From the cell containing the given text, extract its center point as [x, y] coordinate. 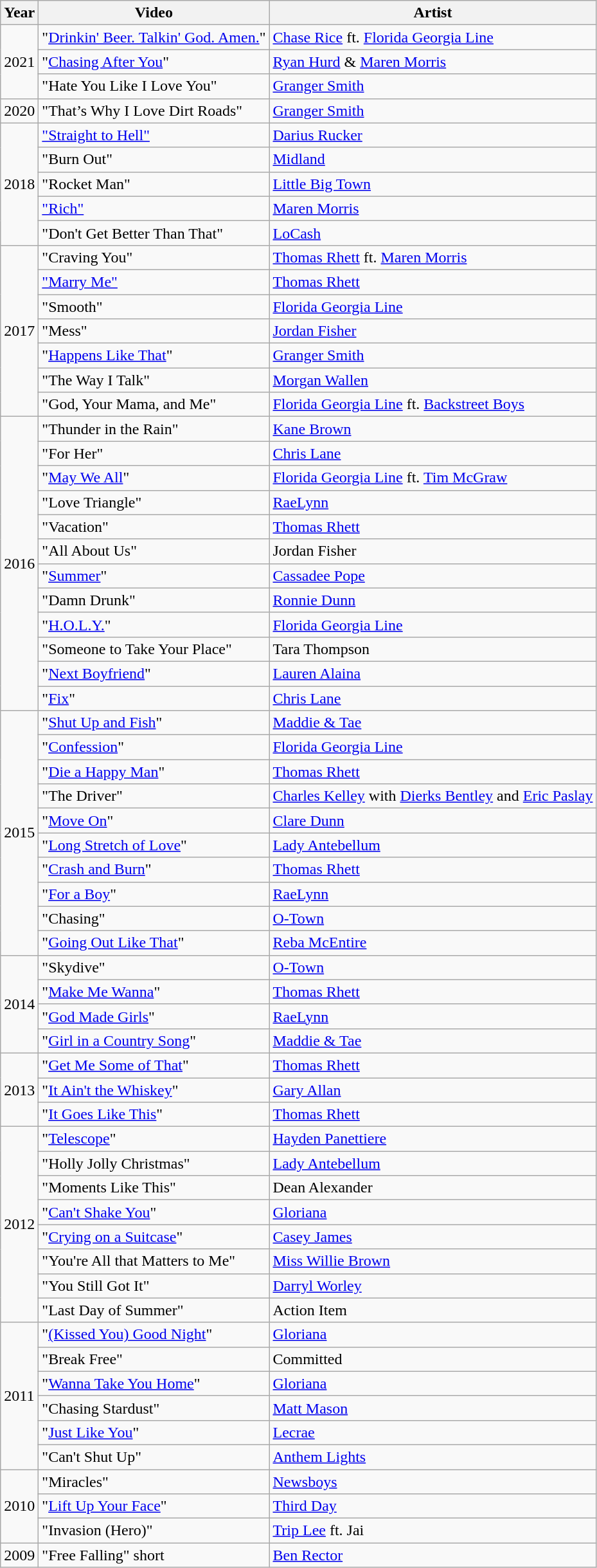
2011 [19, 1396]
"Die a Happy Man" [154, 772]
"For a Boy" [154, 894]
Trip Lee ft. Jai [433, 1531]
"It Ain't the Whiskey" [154, 1090]
"Chasing" [154, 918]
"You Still Got It" [154, 1286]
"Get Me Some of That" [154, 1065]
Miss Willie Brown [433, 1261]
"Hate You Like I Love You" [154, 86]
"Shut Up and Fish" [154, 723]
"Skydive" [154, 967]
2010 [19, 1506]
"Miracles" [154, 1481]
Ben Rector [433, 1555]
"Telescope" [154, 1139]
"Summer" [154, 576]
LoCash [433, 233]
Action Item [433, 1310]
Newsboys [433, 1481]
"Love Triangle" [154, 502]
Anthem Lights [433, 1457]
"For Her" [154, 453]
Midland [433, 160]
"Burn Out" [154, 160]
Little Big Town [433, 184]
"Free Falling" short [154, 1555]
"Crash and Burn" [154, 870]
Thomas Rhett ft. Maren Morris [433, 257]
"That’s Why I Love Dirt Roads" [154, 111]
2021 [19, 62]
Darius Rucker [433, 135]
"Girl in a Country Song" [154, 1041]
Dean Alexander [433, 1188]
"Can't Shake You" [154, 1212]
"Smooth" [154, 307]
"Don't Get Better Than That" [154, 233]
2012 [19, 1225]
Video [154, 13]
"Wanna Take You Home" [154, 1383]
"May We All" [154, 478]
"Lift Up Your Face" [154, 1506]
Florida Georgia Line ft. Backstreet Boys [433, 405]
"Drinkin' Beer. Talkin' God. Amen." [154, 37]
"Vacation" [154, 527]
"Rich" [154, 208]
2017 [19, 331]
"Make Me Wanna" [154, 992]
"Mess" [154, 331]
Gary Allan [433, 1090]
Reba McEntire [433, 943]
Darryl Worley [433, 1286]
Chase Rice ft. Florida Georgia Line [433, 37]
Morgan Wallen [433, 380]
Third Day [433, 1506]
2018 [19, 184]
Ryan Hurd & Maren Morris [433, 62]
Committed [433, 1359]
"Next Boyfriend" [154, 673]
2015 [19, 834]
Year [19, 13]
"Crying on a Suitcase" [154, 1237]
"Damn Drunk" [154, 600]
"Moments Like This" [154, 1188]
"Straight to Hell" [154, 135]
Cassadee Pope [433, 576]
"Craving You" [154, 257]
Matt Mason [433, 1408]
"Just Like You" [154, 1432]
2009 [19, 1555]
Casey James [433, 1237]
"The Way I Talk" [154, 380]
Hayden Panettiere [433, 1139]
"Confession" [154, 747]
"Can't Shut Up" [154, 1457]
"Someone to Take Your Place" [154, 649]
"Holly Jolly Christmas" [154, 1163]
Clare Dunn [433, 821]
"God Made Girls" [154, 1016]
"Chasing After You" [154, 62]
"Break Free" [154, 1359]
"The Driver" [154, 796]
2013 [19, 1089]
2014 [19, 1004]
Lauren Alaina [433, 673]
"(Kissed You) Good Night" [154, 1335]
"Chasing Stardust" [154, 1408]
"Invasion (Hero)" [154, 1531]
"God, Your Mama, and Me" [154, 405]
Lecrae [433, 1432]
Charles Kelley with Dierks Bentley and Eric Paslay [433, 796]
"All About Us" [154, 551]
Florida Georgia Line ft. Tim McGraw [433, 478]
"You're All that Matters to Me" [154, 1261]
"H.O.L.Y." [154, 624]
2016 [19, 563]
2020 [19, 111]
"Long Stretch of Love" [154, 845]
"Thunder in the Rain" [154, 429]
"Last Day of Summer" [154, 1310]
"Move On" [154, 821]
Ronnie Dunn [433, 600]
Maren Morris [433, 208]
"Happens Like That" [154, 356]
Kane Brown [433, 429]
Tara Thompson [433, 649]
Artist [433, 13]
"Fix" [154, 698]
"Going Out Like That" [154, 943]
"Marry Me" [154, 282]
"Rocket Man" [154, 184]
"It Goes Like This" [154, 1115]
